Scan for the cell matching the given text and deliver its (x, y) coordinate at center. 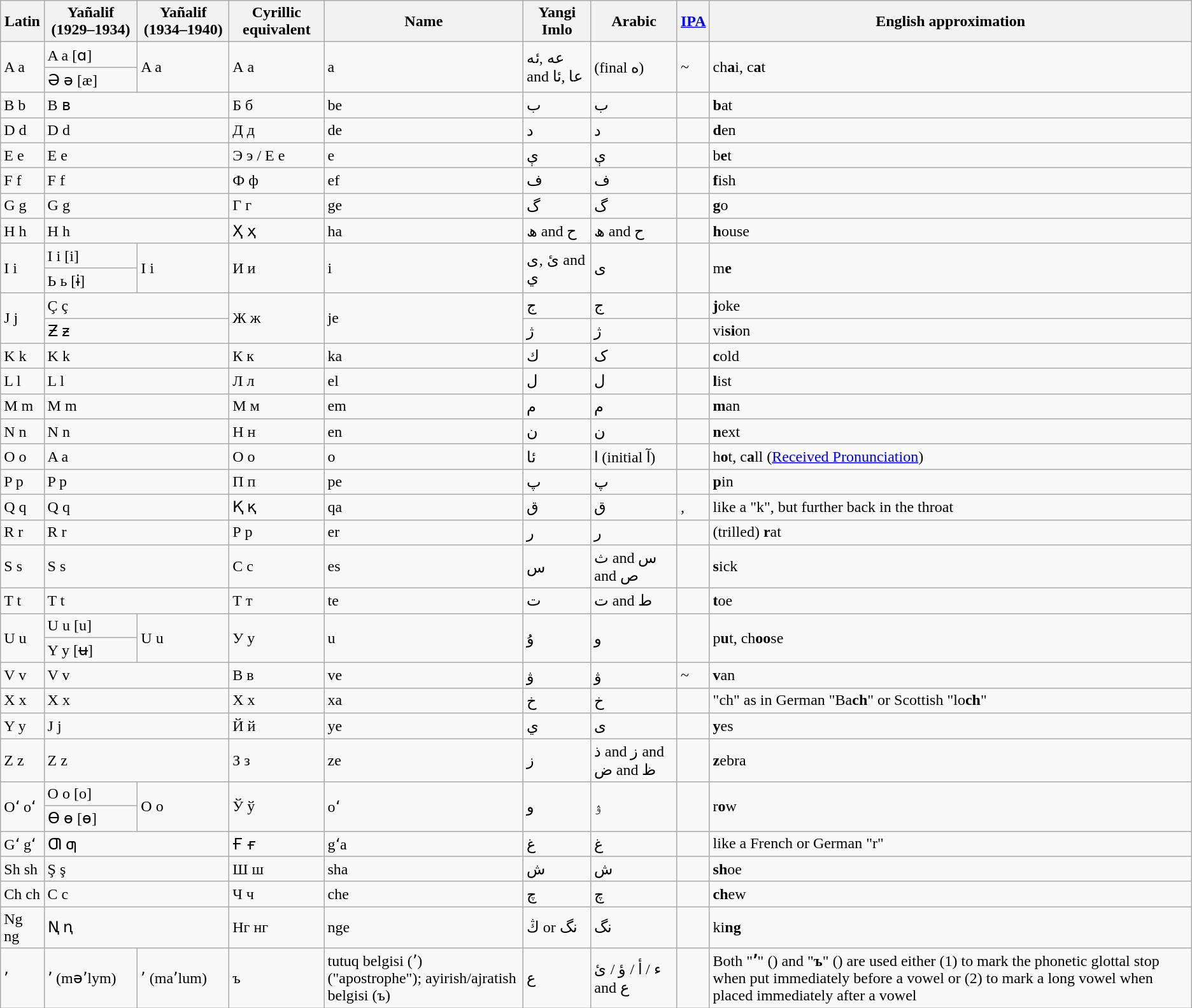
Ƣ ƣ (136, 844)
house (950, 231)
Ƶ ƶ (136, 331)
Э э / Е е (276, 155)
bat (950, 105)
Т т (276, 601)
Y y [ʉ] (90, 650)
ع (557, 978)
Yañalif (1934–1940) (183, 22)
, (693, 507)
С с (276, 567)
ye (424, 726)
Р р (276, 532)
cold (950, 356)
row (950, 807)
vision (950, 331)
den (950, 130)
pe (424, 482)
U u [u] (90, 625)
em (424, 406)
Нг нг (276, 927)
П п (276, 482)
В в (276, 676)
ت and ط (634, 601)
fish (950, 181)
O o [o] (90, 794)
Х х (276, 700)
"ch" as in German "Bach" or Scottish "loch" (950, 700)
tutuq belgisi (ʼ) ("apostrophe"); ayirish/ajratish belgisi (ъ) (424, 978)
ۉ (634, 807)
ۇ (557, 638)
Yañalif (1929–1934) (90, 22)
М м (276, 406)
ef (424, 181)
ʼ (maʼlum) (183, 978)
es (424, 567)
yes (950, 726)
Latin (22, 22)
king (950, 927)
ъ (276, 978)
be (424, 105)
Ch ch (22, 894)
عە ,ئە and عا ,ئا (557, 67)
bet (950, 155)
ي (557, 726)
ve (424, 676)
like a "k", but further back in the throat (950, 507)
B ʙ (136, 105)
Ч ч (276, 894)
che (424, 894)
IPA (693, 22)
ث and س and ص (634, 567)
ge (424, 206)
joke (950, 306)
Cyrillic equivalent (276, 22)
en (424, 432)
نگ (634, 927)
ا (initial آ) (634, 457)
ha (424, 231)
go (950, 206)
Ш ш (276, 869)
like a French or German "r" (950, 844)
Sh sh (22, 869)
Б б (276, 105)
Й й (276, 726)
chew (950, 894)
Г г (276, 206)
س (557, 567)
К к (276, 356)
qa (424, 507)
English approximation (950, 22)
oʻ (424, 807)
Arabic (634, 22)
Gʻ gʻ (22, 844)
Ş ş (136, 869)
nge (424, 927)
toe (950, 601)
Ў ў (276, 807)
Ж ж (276, 318)
Oʻ oʻ (22, 807)
З з (276, 760)
Ь ь [ɨ] (90, 280)
ʼ (22, 978)
I i [i] (90, 255)
gʻa (424, 844)
И и (276, 268)
ء / أ / ؤ / ئ and ع (634, 978)
ت (557, 601)
О о (276, 457)
me (950, 268)
sha (424, 869)
o (424, 457)
Н н (276, 432)
Ҳ ҳ (276, 231)
A a [ɑ] (90, 55)
man (950, 406)
ئا (557, 457)
ک (634, 356)
next (950, 432)
B b (22, 105)
Ꞑ ꞑ (136, 927)
list (950, 381)
shoe (950, 869)
a (424, 67)
i (424, 268)
ئ ,ى and ي (557, 268)
Ф ф (276, 181)
ka (424, 356)
Ө ө [ɵ] (90, 819)
ك (557, 356)
Ç ç (136, 306)
sick (950, 567)
u (424, 638)
ʼ (məʼlym) (90, 978)
У у (276, 638)
Ə ə [æ] (90, 80)
Yangi Imlo (557, 22)
А а (276, 67)
e (424, 155)
hot, call (Received Pronunciation) (950, 457)
Y y (22, 726)
ڭ or نگ (557, 927)
put, choose (950, 638)
pin (950, 482)
el (424, 381)
Л л (276, 381)
Д д (276, 130)
(trilled) rat (950, 532)
de (424, 130)
ز (557, 760)
xa (424, 700)
van (950, 676)
Қ қ (276, 507)
Name (424, 22)
chai, cat (950, 67)
ze (424, 760)
ذ and ز and ض and ظ (634, 760)
te (424, 601)
Ғ ғ (276, 844)
je (424, 318)
C c (136, 894)
zebra (950, 760)
er (424, 532)
Ng ng (22, 927)
(final ه) (634, 67)
